Determine the (X, Y) coordinate at the center of the cell enclosing the given text.  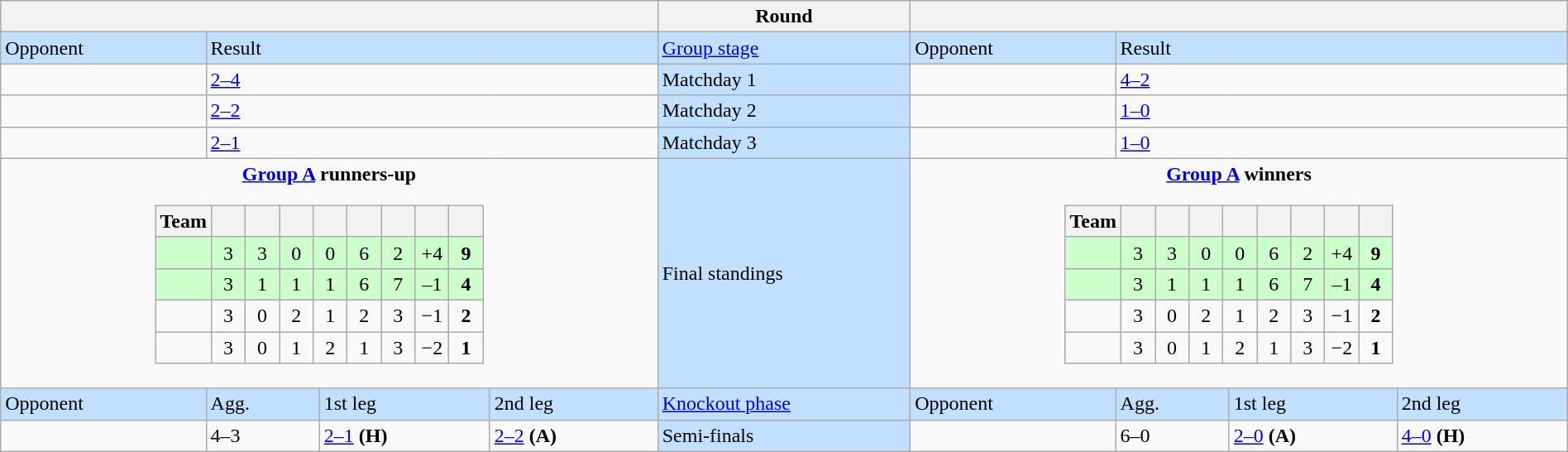
4–3 (263, 435)
Round (784, 17)
Group A winners Team 3 3 0 0 6 2 +4 9 3 1 1 1 6 7 –1 4 3 0 2 1 2 3 −1 2 3 0 1 2 1 3 −2 1 (1239, 273)
2–2 (432, 111)
Group A runners-up Team 3 3 0 0 6 2 +4 9 3 1 1 1 6 7 –1 4 3 0 2 1 2 3 −1 2 3 0 1 2 1 3 −2 1 (329, 273)
4–2 (1341, 79)
2–2 (A) (574, 435)
Semi-finals (784, 435)
6–0 (1173, 435)
Matchday 2 (784, 111)
Group stage (784, 48)
2–4 (432, 79)
2–0 (A) (1313, 435)
Final standings (784, 273)
Matchday 3 (784, 142)
2–1 (H) (404, 435)
2–1 (432, 142)
Matchday 1 (784, 79)
4–0 (H) (1482, 435)
Knockout phase (784, 404)
